Provide the [X, Y] coordinate of the cell's center where the given text is located.  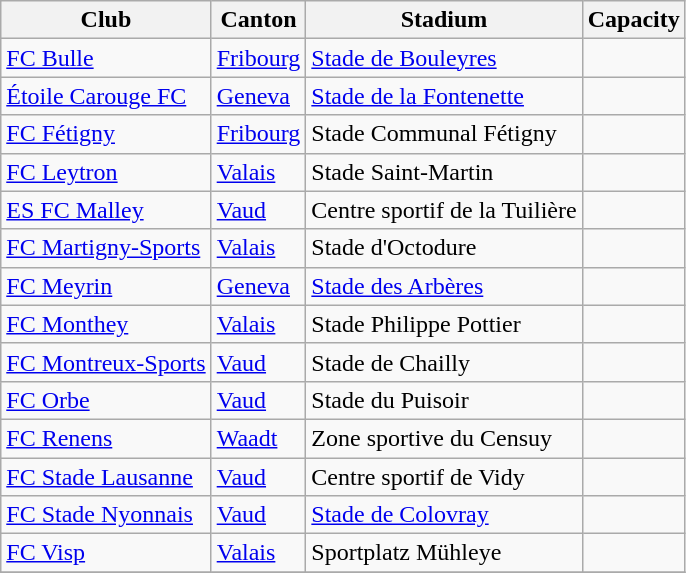
FC Stade Nyonnais [106, 515]
Stadium [444, 20]
FC Monthey [106, 324]
Sportplatz Mühleye [444, 553]
FC Stade Lausanne [106, 477]
FC Montreux-Sports [106, 362]
ES FC Malley [106, 210]
Stade d'Octodure [444, 248]
FC Leytron [106, 172]
Stade de Bouleyres [444, 58]
FC Orbe [106, 400]
Canton [258, 20]
Étoile Carouge FC [106, 96]
FC Martigny-Sports [106, 248]
Capacity [634, 20]
Stade Communal Fétigny [444, 134]
Stade de Chailly [444, 362]
Stade des Arbères [444, 286]
FC Renens [106, 438]
Stade de la Fontenette [444, 96]
Stade Philippe Pottier [444, 324]
Centre sportif de la Tuilière [444, 210]
FC Bulle [106, 58]
FC Meyrin [106, 286]
FC Fétigny [106, 134]
Stade du Puisoir [444, 400]
Stade de Colovray [444, 515]
Centre sportif de Vidy [444, 477]
Waadt [258, 438]
Club [106, 20]
FC Visp [106, 553]
Zone sportive du Censuy [444, 438]
Stade Saint-Martin [444, 172]
